For the text-containing cell, return its midpoint in (X, Y) coordinate format. 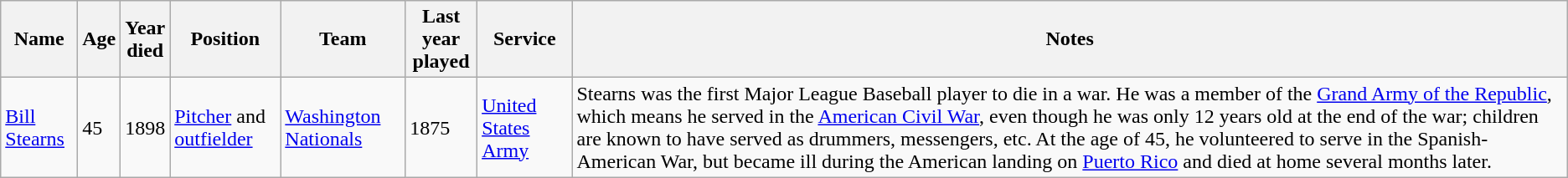
45 (99, 127)
1875 (441, 127)
Position (225, 39)
Service (524, 39)
1898 (146, 127)
Pitcher and outfielder (225, 127)
Notes (1070, 39)
Yeardied (146, 39)
Washington Nationals (343, 127)
United States Army (524, 127)
Bill Stearns (39, 127)
Team (343, 39)
Last yearplayed (441, 39)
Name (39, 39)
Age (99, 39)
